From the cell containing the given text, extract its center point as (X, Y) coordinate. 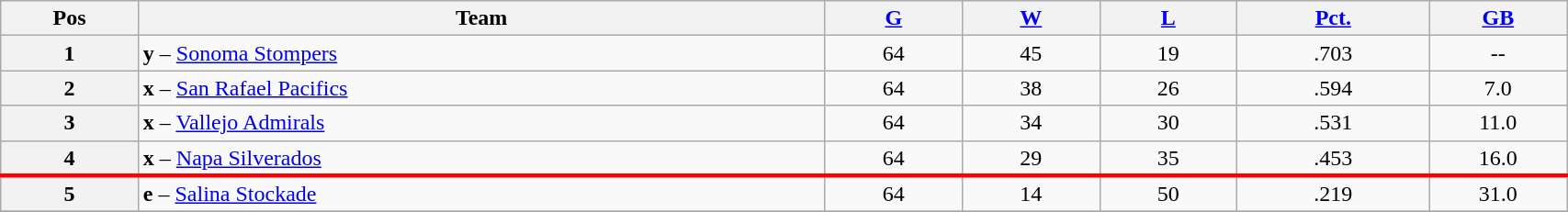
35 (1168, 158)
1 (70, 53)
y – Sonoma Stompers (481, 53)
Pos (70, 18)
16.0 (1498, 158)
.703 (1334, 53)
4 (70, 158)
45 (1032, 53)
e – Salina Stockade (481, 194)
31.0 (1498, 194)
19 (1168, 53)
Team (481, 18)
W (1032, 18)
26 (1168, 88)
.594 (1334, 88)
Pct. (1334, 18)
3 (70, 123)
7.0 (1498, 88)
14 (1032, 194)
2 (70, 88)
-- (1498, 53)
30 (1168, 123)
34 (1032, 123)
38 (1032, 88)
x – Napa Silverados (481, 158)
29 (1032, 158)
x – Vallejo Admirals (481, 123)
.531 (1334, 123)
GB (1498, 18)
5 (70, 194)
.219 (1334, 194)
G (894, 18)
50 (1168, 194)
11.0 (1498, 123)
L (1168, 18)
.453 (1334, 158)
x – San Rafael Pacifics (481, 88)
